Capture the cell that displays the provided text and extract its (x, y) central coordinate. 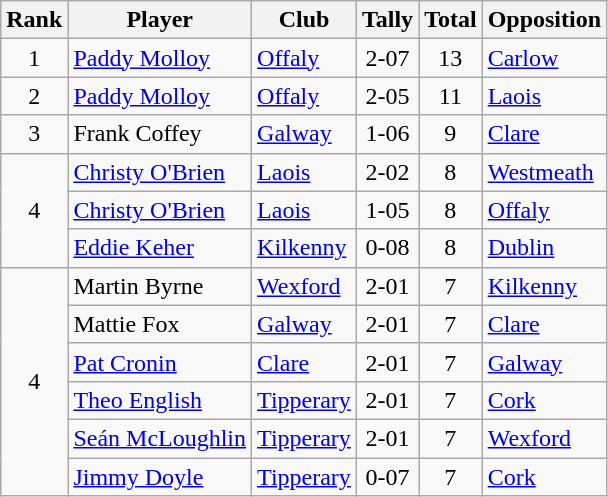
Carlow (544, 58)
Dublin (544, 248)
0-07 (387, 477)
Theo English (160, 400)
Mattie Fox (160, 324)
0-08 (387, 248)
Pat Cronin (160, 362)
13 (451, 58)
3 (34, 134)
2-02 (387, 172)
1-06 (387, 134)
Jimmy Doyle (160, 477)
2-07 (387, 58)
2-05 (387, 96)
Martin Byrne (160, 286)
Rank (34, 20)
1 (34, 58)
9 (451, 134)
11 (451, 96)
Frank Coffey (160, 134)
Eddie Keher (160, 248)
Tally (387, 20)
1-05 (387, 210)
Club (304, 20)
Player (160, 20)
Opposition (544, 20)
Seán McLoughlin (160, 438)
Total (451, 20)
2 (34, 96)
Westmeath (544, 172)
